Return [X, Y] of the center of cell containing provided text 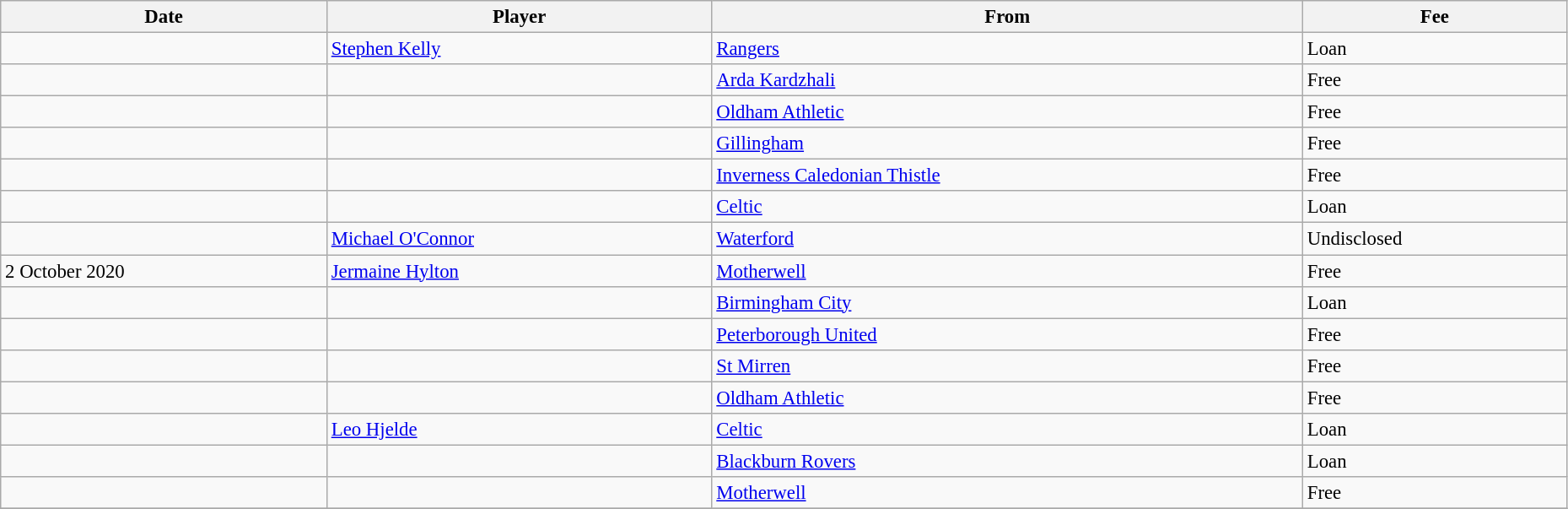
Jermaine Hylton [520, 271]
From [1007, 17]
St Mirren [1007, 366]
Arda Kardzhali [1007, 80]
Fee [1434, 17]
Player [520, 17]
Rangers [1007, 49]
Date [164, 17]
Michael O'Connor [520, 239]
Leo Hjelde [520, 430]
2 October 2020 [164, 271]
Waterford [1007, 239]
Inverness Caledonian Thistle [1007, 176]
Blackburn Rovers [1007, 461]
Stephen Kelly [520, 49]
Birmingham City [1007, 302]
Peterborough United [1007, 334]
Gillingham [1007, 143]
Undisclosed [1434, 239]
